Identify which cell holds the provided text, then report its [X, Y] central coordinate. 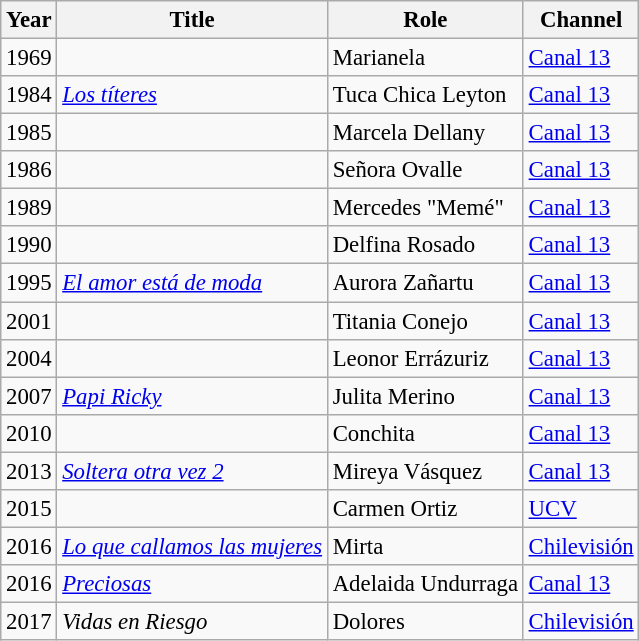
UCV [581, 509]
2015 [29, 509]
1986 [29, 170]
Papi Ricky [192, 396]
1985 [29, 133]
Soltera otra vez 2 [192, 471]
2001 [29, 321]
Vidas en Riesgo [192, 621]
Title [192, 20]
1984 [29, 95]
Julita Merino [425, 396]
2010 [29, 433]
Titania Conejo [425, 321]
1989 [29, 208]
Conchita [425, 433]
1990 [29, 245]
Aurora Zañartu [425, 283]
Channel [581, 20]
Delfina Rosado [425, 245]
2017 [29, 621]
2013 [29, 471]
Mirta [425, 546]
2007 [29, 396]
Mercedes "Memé" [425, 208]
1969 [29, 58]
Leonor Errázuriz [425, 358]
Dolores [425, 621]
Carmen Ortiz [425, 509]
1995 [29, 283]
Lo que callamos las mujeres [192, 546]
El amor está de moda [192, 283]
Tuca Chica Leyton [425, 95]
2004 [29, 358]
Marianela [425, 58]
Preciosas [192, 584]
Adelaida Undurraga [425, 584]
Year [29, 20]
Mireya Vásquez [425, 471]
Role [425, 20]
Señora Ovalle [425, 170]
Los títeres [192, 95]
Marcela Dellany [425, 133]
